Locate the cell with the specified text and output its (X, Y) center coordinate. 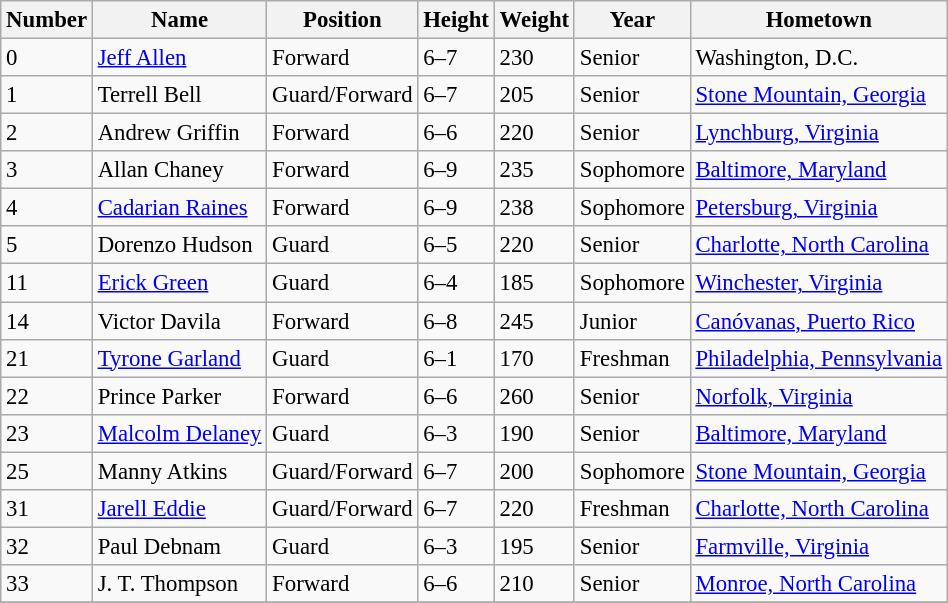
Washington, D.C. (818, 58)
22 (47, 396)
Number (47, 20)
31 (47, 509)
Year (632, 20)
Tyrone Garland (179, 358)
Name (179, 20)
Junior (632, 321)
Malcolm Delaney (179, 433)
2 (47, 133)
190 (534, 433)
11 (47, 283)
Allan Chaney (179, 170)
3 (47, 170)
Winchester, Virginia (818, 283)
4 (47, 208)
235 (534, 170)
185 (534, 283)
6–8 (456, 321)
0 (47, 58)
195 (534, 546)
23 (47, 433)
200 (534, 471)
260 (534, 396)
Victor Davila (179, 321)
14 (47, 321)
Petersburg, Virginia (818, 208)
1 (47, 95)
Lynchburg, Virginia (818, 133)
Erick Green (179, 283)
210 (534, 584)
Weight (534, 20)
Jarell Eddie (179, 509)
J. T. Thompson (179, 584)
245 (534, 321)
32 (47, 546)
6–4 (456, 283)
Norfolk, Virginia (818, 396)
Paul Debnam (179, 546)
238 (534, 208)
Position (342, 20)
33 (47, 584)
230 (534, 58)
Height (456, 20)
170 (534, 358)
Farmville, Virginia (818, 546)
Dorenzo Hudson (179, 245)
21 (47, 358)
6–1 (456, 358)
Andrew Griffin (179, 133)
5 (47, 245)
Terrell Bell (179, 95)
6–5 (456, 245)
Monroe, North Carolina (818, 584)
Jeff Allen (179, 58)
25 (47, 471)
Prince Parker (179, 396)
Manny Atkins (179, 471)
Hometown (818, 20)
Canóvanas, Puerto Rico (818, 321)
Cadarian Raines (179, 208)
205 (534, 95)
Philadelphia, Pennsylvania (818, 358)
